For the text-containing cell, return its midpoint in [X, Y] coordinate format. 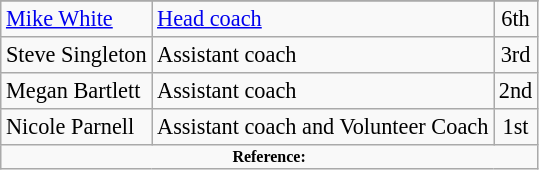
Reference: [270, 156]
Megan Bartlett [76, 90]
2nd [516, 90]
Mike White [76, 19]
Head coach [323, 19]
Nicole Parnell [76, 126]
1st [516, 126]
6th [516, 19]
Steve Singleton [76, 55]
Assistant coach and Volunteer Coach [323, 126]
3rd [516, 55]
